Capture the cell that displays the provided text and extract its [X, Y] central coordinate. 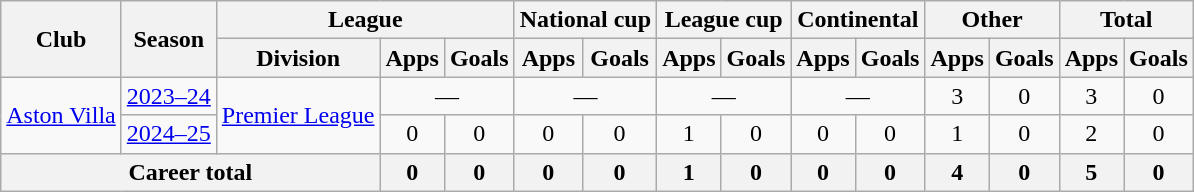
2 [1091, 134]
League [365, 20]
National cup [585, 20]
Total [1126, 20]
4 [957, 172]
Club [62, 39]
League cup [724, 20]
Aston Villa [62, 115]
Other [992, 20]
Premier League [298, 115]
Career total [190, 172]
Season [168, 39]
2024–25 [168, 134]
5 [1091, 172]
2023–24 [168, 96]
Division [298, 58]
Continental [858, 20]
